Return the (x, y) coordinate for the center point of the cell that contains the specified text.  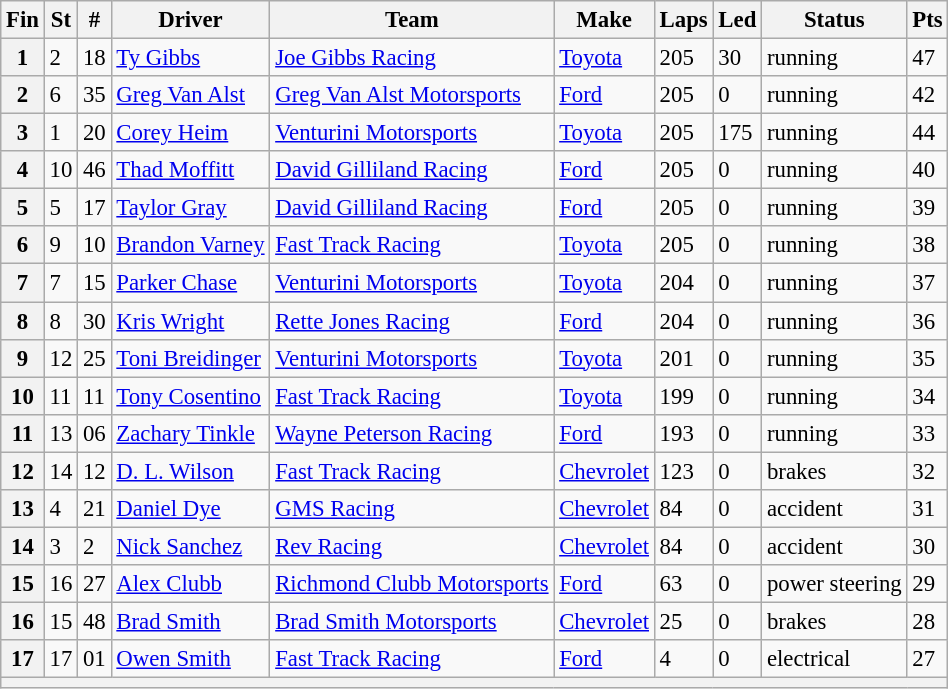
63 (684, 584)
20 (94, 133)
29 (928, 584)
Greg Van Alst Motorsports (412, 95)
Tony Cosentino (190, 396)
01 (94, 659)
199 (684, 396)
Alex Clubb (190, 584)
Richmond Clubb Motorsports (412, 584)
39 (928, 208)
Rev Racing (412, 546)
Fin (23, 20)
Corey Heim (190, 133)
Status (834, 20)
32 (928, 471)
Nick Sanchez (190, 546)
Owen Smith (190, 659)
Zachary Tinkle (190, 433)
36 (928, 321)
Ty Gibbs (190, 58)
Team (412, 20)
46 (94, 170)
Led (738, 20)
# (94, 20)
33 (928, 433)
Taylor Gray (190, 208)
34 (928, 396)
175 (738, 133)
37 (928, 283)
Pts (928, 20)
44 (928, 133)
Make (604, 20)
Kris Wright (190, 321)
Laps (684, 20)
GMS Racing (412, 509)
Driver (190, 20)
Toni Breidinger (190, 358)
Parker Chase (190, 283)
38 (928, 245)
electrical (834, 659)
28 (928, 621)
193 (684, 433)
123 (684, 471)
Greg Van Alst (190, 95)
06 (94, 433)
Thad Moffitt (190, 170)
Brad Smith (190, 621)
21 (94, 509)
St (60, 20)
D. L. Wilson (190, 471)
Brad Smith Motorsports (412, 621)
201 (684, 358)
power steering (834, 584)
Wayne Peterson Racing (412, 433)
47 (928, 58)
18 (94, 58)
Rette Jones Racing (412, 321)
Daniel Dye (190, 509)
40 (928, 170)
31 (928, 509)
48 (94, 621)
42 (928, 95)
Joe Gibbs Racing (412, 58)
Brandon Varney (190, 245)
